Determine the (X, Y) coordinate at the center of the cell enclosing the given text.  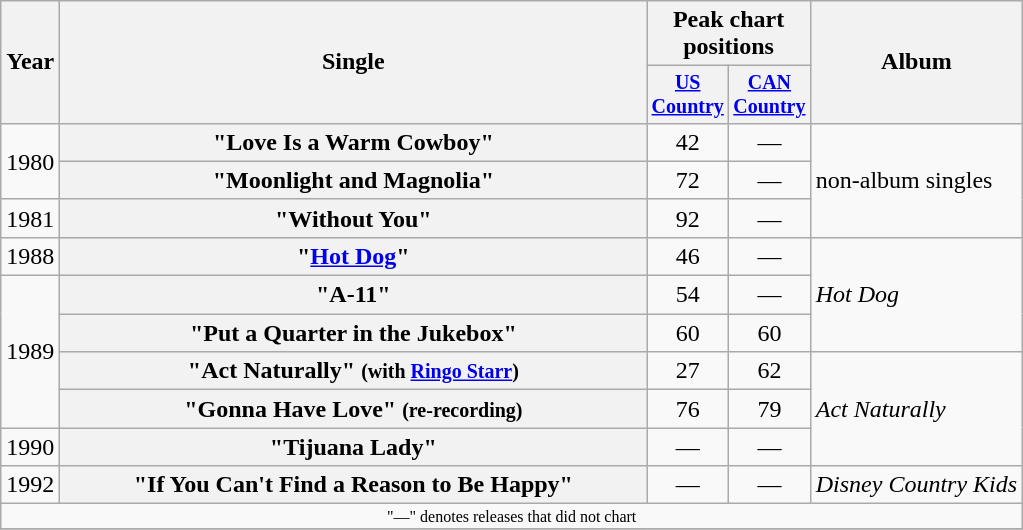
54 (688, 295)
"If You Can't Find a Reason to Be Happy" (354, 485)
79 (770, 409)
1989 (30, 352)
"Act Naturally" (with Ringo Starr) (354, 371)
"Tijuana Lady" (354, 447)
76 (688, 409)
46 (688, 256)
Year (30, 62)
92 (688, 218)
"—" denotes releases that did not chart (512, 516)
"Without You" (354, 218)
62 (770, 371)
non-album singles (916, 180)
"Love Is a Warm Cowboy" (354, 142)
Act Naturally (916, 409)
"Put a Quarter in the Jukebox" (354, 333)
1992 (30, 485)
1980 (30, 161)
42 (688, 142)
1990 (30, 447)
Single (354, 62)
"Moonlight and Magnolia" (354, 180)
Disney Country Kids (916, 485)
Peak chartpositions (728, 34)
27 (688, 371)
"A-11" (354, 295)
1988 (30, 256)
72 (688, 180)
"Hot Dog" (354, 256)
Album (916, 62)
1981 (30, 218)
CAN Country (770, 94)
Hot Dog (916, 294)
US Country (688, 94)
"Gonna Have Love" (re-recording) (354, 409)
